Return the [X, Y] coordinate for the center point of the cell that contains the specified text.  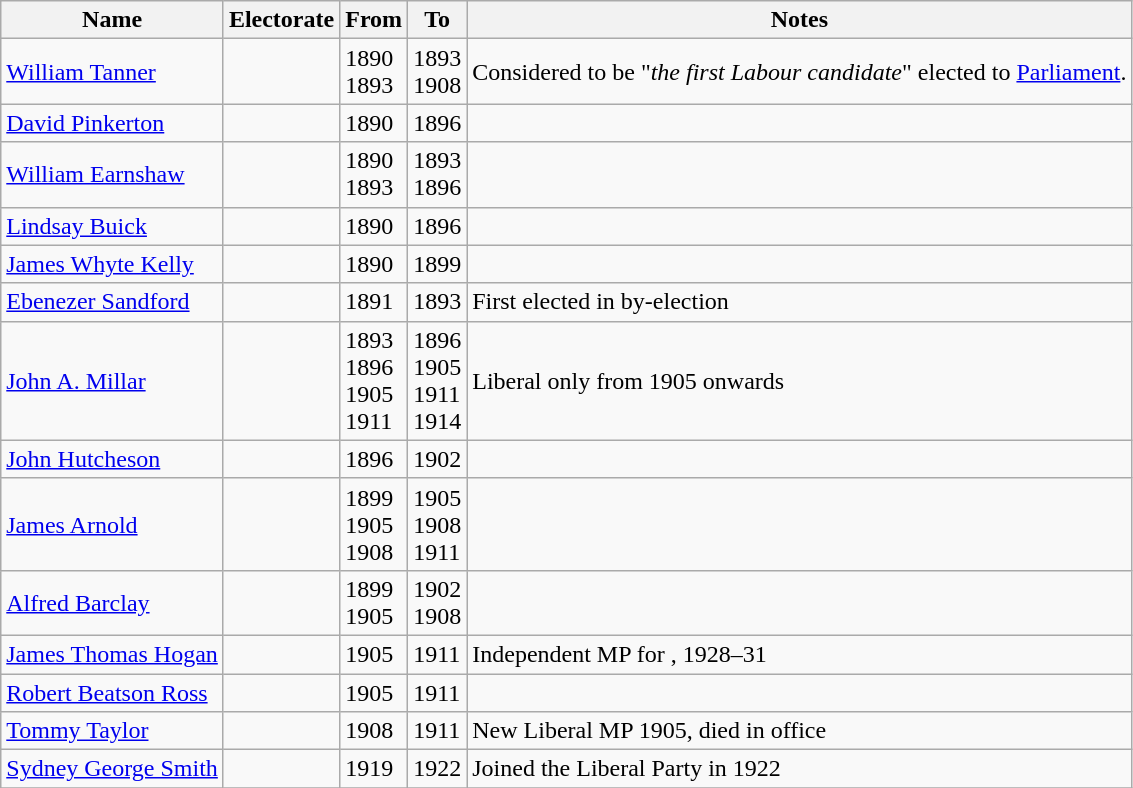
1899 [438, 264]
James Arnold [112, 524]
Ebenezer Sandford [112, 302]
18991905 [374, 602]
18931896 [438, 174]
John Hutcheson [112, 459]
Independent MP for , 1928–31 [800, 654]
David Pinkerton [112, 123]
Considered to be "the first Labour candidate" elected to Parliament. [800, 72]
1919 [374, 769]
Alfred Barclay [112, 602]
1893189619051911 [374, 380]
1908 [374, 731]
18931908 [438, 72]
Notes [800, 20]
Tommy Taylor [112, 731]
Lindsay Buick [112, 226]
1893 [438, 302]
First elected in by-election [800, 302]
From [374, 20]
190519081911 [438, 524]
New Liberal MP 1905, died in office [800, 731]
James Whyte Kelly [112, 264]
Joined the Liberal Party in 1922 [800, 769]
Name [112, 20]
1891 [374, 302]
1896190519111914 [438, 380]
Liberal only from 1905 onwards [800, 380]
William Earnshaw [112, 174]
189919051908 [374, 524]
William Tanner [112, 72]
Sydney George Smith [112, 769]
To [438, 20]
Robert Beatson Ross [112, 693]
1922 [438, 769]
Electorate [281, 20]
John A. Millar [112, 380]
James Thomas Hogan [112, 654]
19021908 [438, 602]
1902 [438, 459]
